Determine the [X, Y] coordinate at the center of the cell enclosing the given text.  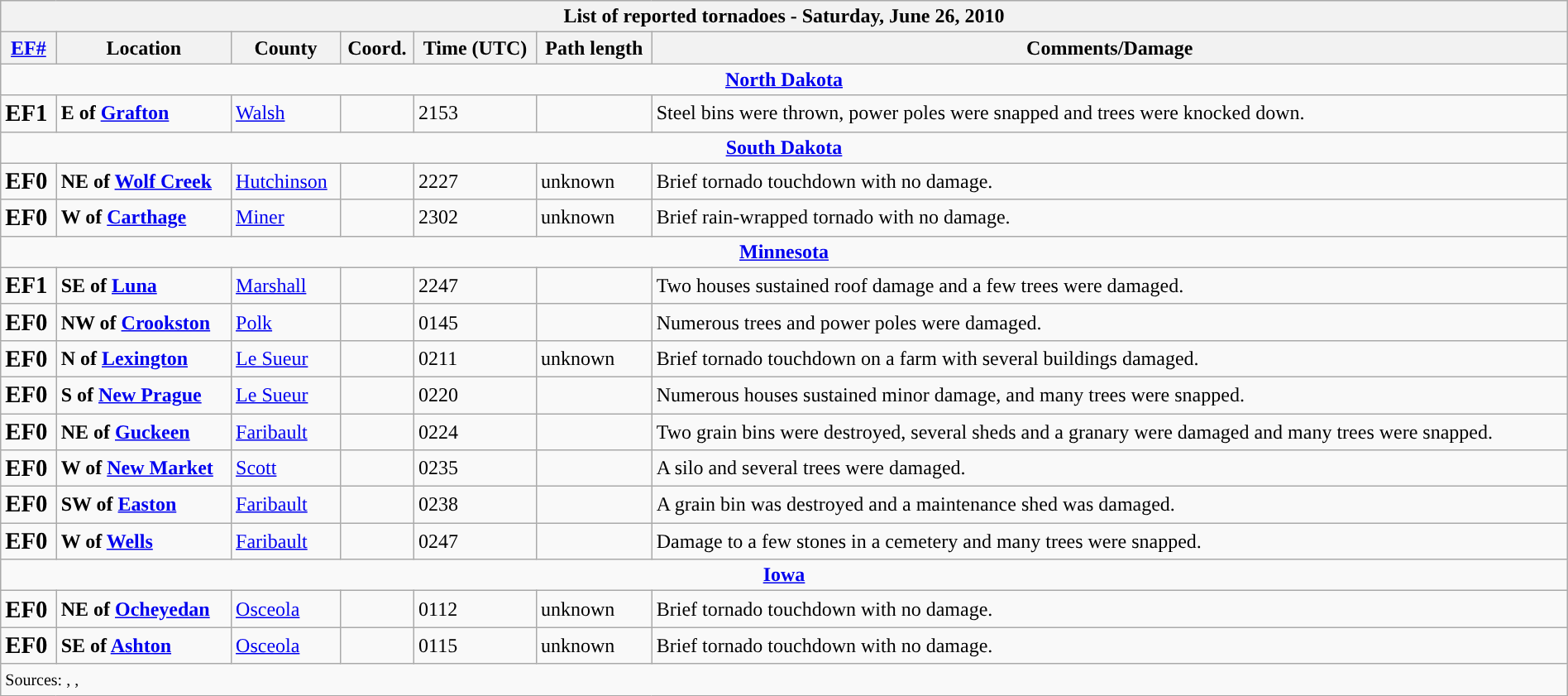
S of New Prague [144, 395]
0247 [476, 541]
SE of Ashton [144, 646]
Numerous houses sustained minor damage, and many trees were snapped. [1110, 395]
NW of Crookston [144, 322]
Two grain bins were destroyed, several sheds and a granary were damaged and many trees were snapped. [1110, 432]
Brief rain-wrapped tornado with no damage. [1110, 218]
SE of Luna [144, 286]
0235 [476, 468]
Hutchinson [286, 181]
County [286, 48]
Damage to a few stones in a cemetery and many trees were snapped. [1110, 541]
South Dakota [784, 147]
2247 [476, 286]
North Dakota [784, 79]
W of Wells [144, 541]
Coord. [377, 48]
Scott [286, 468]
NE of Ocheyedan [144, 609]
0211 [476, 358]
Numerous trees and power poles were damaged. [1110, 322]
NE of Guckeen [144, 432]
0112 [476, 609]
Comments/Damage [1110, 48]
Walsh [286, 113]
E of Grafton [144, 113]
0115 [476, 646]
EF# [28, 48]
2227 [476, 181]
Two houses sustained roof damage and a few trees were damaged. [1110, 286]
List of reported tornadoes - Saturday, June 26, 2010 [784, 17]
Polk [286, 322]
0238 [476, 505]
Miner [286, 218]
W of New Market [144, 468]
NE of Wolf Creek [144, 181]
2302 [476, 218]
0224 [476, 432]
N of Lexington [144, 358]
0145 [476, 322]
2153 [476, 113]
Path length [594, 48]
Minnesota [784, 252]
A grain bin was destroyed and a maintenance shed was damaged. [1110, 505]
W of Carthage [144, 218]
0220 [476, 395]
Sources: , , [784, 679]
Marshall [286, 286]
Brief tornado touchdown on a farm with several buildings damaged. [1110, 358]
A silo and several trees were damaged. [1110, 468]
Iowa [784, 575]
SW of Easton [144, 505]
Steel bins were thrown, power poles were snapped and trees were knocked down. [1110, 113]
Time (UTC) [476, 48]
Location [144, 48]
